Output the (X, Y) coordinate of the center of the cell containing the given text.  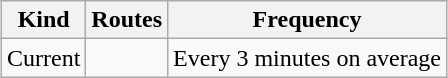
Frequency (308, 20)
Routes (127, 20)
Kind (43, 20)
Current (43, 58)
Every 3 minutes on average (308, 58)
